Output the (x, y) coordinate of the center of the cell containing the given text.  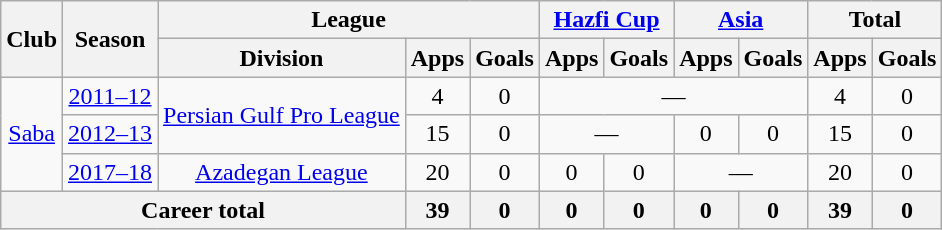
2011–12 (110, 96)
Saba (32, 134)
Career total (203, 210)
Asia (741, 20)
2012–13 (110, 134)
Azadegan League (282, 172)
Season (110, 39)
Division (282, 58)
2017–18 (110, 172)
Hazfi Cup (606, 20)
League (349, 20)
Club (32, 39)
Persian Gulf Pro League (282, 115)
Total (875, 20)
